Return the [X, Y] coordinate for the center point of the cell that contains the specified text.  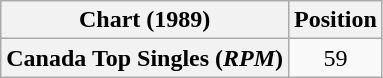
59 [336, 58]
Position [336, 20]
Chart (1989) [145, 20]
Canada Top Singles (RPM) [145, 58]
